From the cell containing the given text, extract its center point as (x, y) coordinate. 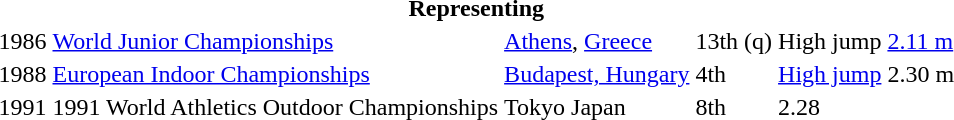
Athens, Greece (597, 41)
13th (q) (734, 41)
European Indoor Championships (276, 74)
Budapest, Hungary (597, 74)
4th (734, 74)
World Junior Championships (276, 41)
